Scan for the cell matching the given text and deliver its [X, Y] coordinate at center. 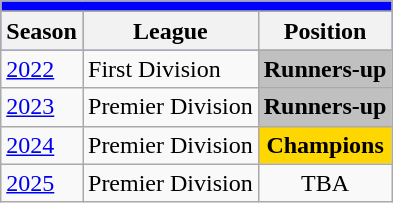
2025 [42, 183]
2023 [42, 107]
League [170, 31]
2024 [42, 145]
Champions [325, 145]
Season [42, 31]
First Division [170, 69]
TBA [325, 183]
2022 [42, 69]
Position [325, 31]
